Locate the cell with the specified text and output its [x, y] center coordinate. 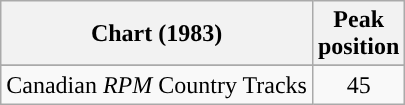
45 [358, 85]
Canadian RPM Country Tracks [157, 85]
Peakposition [358, 34]
Chart (1983) [157, 34]
